Search for the cell housing the specified text and yield its [x, y] center coordinate. 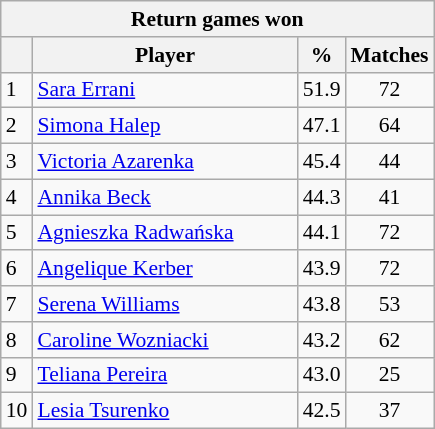
43.9 [322, 269]
43.0 [322, 375]
9 [17, 375]
4 [17, 197]
42.5 [322, 411]
10 [17, 411]
Simona Halep [164, 126]
Agnieszka Radwańska [164, 233]
Lesia Tsurenko [164, 411]
37 [389, 411]
6 [17, 269]
47.1 [322, 126]
8 [17, 340]
% [322, 55]
45.4 [322, 162]
Return games won [218, 19]
41 [389, 197]
53 [389, 304]
Annika Beck [164, 197]
Angelique Kerber [164, 269]
64 [389, 126]
51.9 [322, 90]
2 [17, 126]
62 [389, 340]
7 [17, 304]
Sara Errani [164, 90]
Victoria Azarenka [164, 162]
25 [389, 375]
5 [17, 233]
Serena Williams [164, 304]
43.8 [322, 304]
44.1 [322, 233]
3 [17, 162]
43.2 [322, 340]
44.3 [322, 197]
1 [17, 90]
Player [164, 55]
Matches [389, 55]
44 [389, 162]
Teliana Pereira [164, 375]
Caroline Wozniacki [164, 340]
